Capture the cell that displays the provided text and extract its (X, Y) central coordinate. 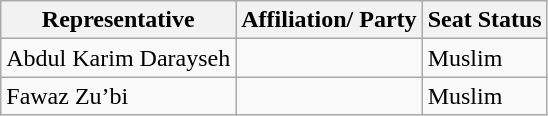
Seat Status (484, 20)
Abdul Karim Darayseh (118, 58)
Representative (118, 20)
Fawaz Zu’bi (118, 96)
Affiliation/ Party (329, 20)
